Capture the cell that displays the provided text and extract its [X, Y] central coordinate. 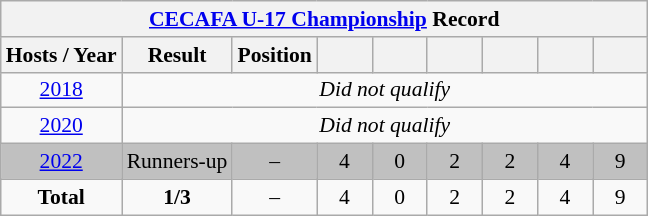
Hosts / Year [62, 55]
1/3 [178, 197]
CECAFA U-17 Championship Record [324, 19]
Result [178, 55]
Position [274, 55]
2022 [62, 162]
2020 [62, 126]
Runners-up [178, 162]
2018 [62, 90]
Total [62, 197]
